From the cell containing the given text, extract its center point as (x, y) coordinate. 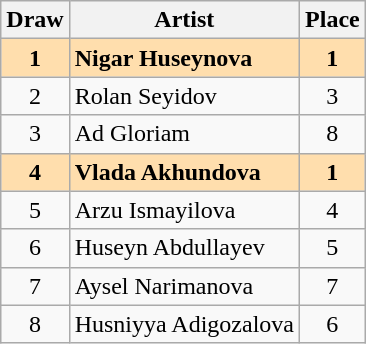
Nigar Huseynova (184, 58)
Draw (35, 20)
Rolan Seyidov (184, 96)
Husniyya Adigozalova (184, 324)
Ad Gloriam (184, 134)
Artist (184, 20)
2 (35, 96)
Aysel Narimanova (184, 286)
Vlada Akhundova (184, 172)
Arzu Ismayilova (184, 210)
Place (333, 20)
Huseyn Abdullayev (184, 248)
